Detect which cell encompasses the target text, then output its (x, y) center coordinate. 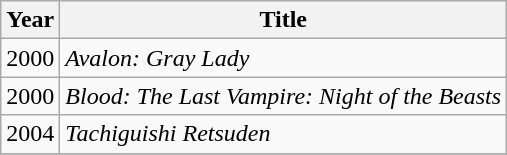
Title (284, 20)
2004 (30, 134)
Avalon: Gray Lady (284, 58)
Tachiguishi Retsuden (284, 134)
Year (30, 20)
Blood: The Last Vampire: Night of the Beasts (284, 96)
